Locate the cell with the specified text and output its [X, Y] center coordinate. 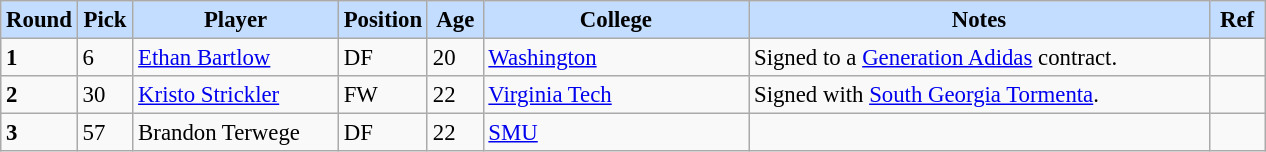
Brandon Terwege [236, 133]
College [616, 20]
Washington [616, 58]
Round [39, 20]
SMU [616, 133]
57 [105, 133]
6 [105, 58]
Player [236, 20]
Ref [1237, 20]
FW [382, 95]
Notes [980, 20]
Pick [105, 20]
2 [39, 95]
Age [455, 20]
Signed with South Georgia Tormenta. [980, 95]
20 [455, 58]
3 [39, 133]
Kristo Strickler [236, 95]
Position [382, 20]
Signed to a Generation Adidas contract. [980, 58]
Virginia Tech [616, 95]
Ethan Bartlow [236, 58]
1 [39, 58]
30 [105, 95]
